Return the (x, y) coordinate for the center point of the cell that contains the specified text.  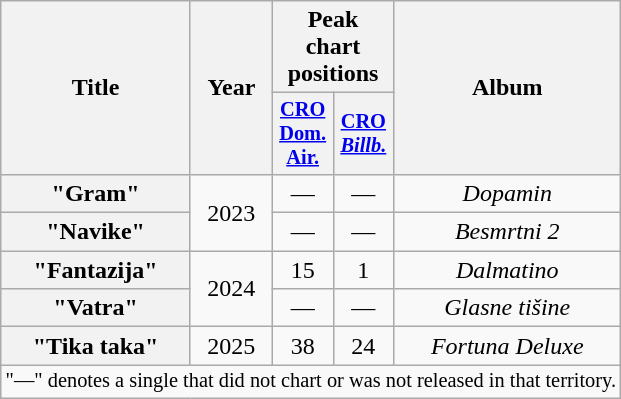
2025 (231, 346)
Album (508, 88)
24 (364, 346)
Fortuna Deluxe (508, 346)
"Tika taka" (96, 346)
Glasne tišine (508, 308)
38 (302, 346)
"Gram" (96, 193)
"Navike" (96, 232)
"Vatra" (96, 308)
"—" denotes a single that did not chart or was not released in that territory. (311, 382)
Dopamin (508, 193)
Peak chart positions (332, 47)
Besmrtni 2 (508, 232)
15 (302, 270)
Dalmatino (508, 270)
Title (96, 88)
CRODom.Air. (302, 134)
CROBillb. (364, 134)
Year (231, 88)
2023 (231, 212)
2024 (231, 289)
1 (364, 270)
"Fantazija" (96, 270)
